Search for the cell housing the specified text and yield its [x, y] center coordinate. 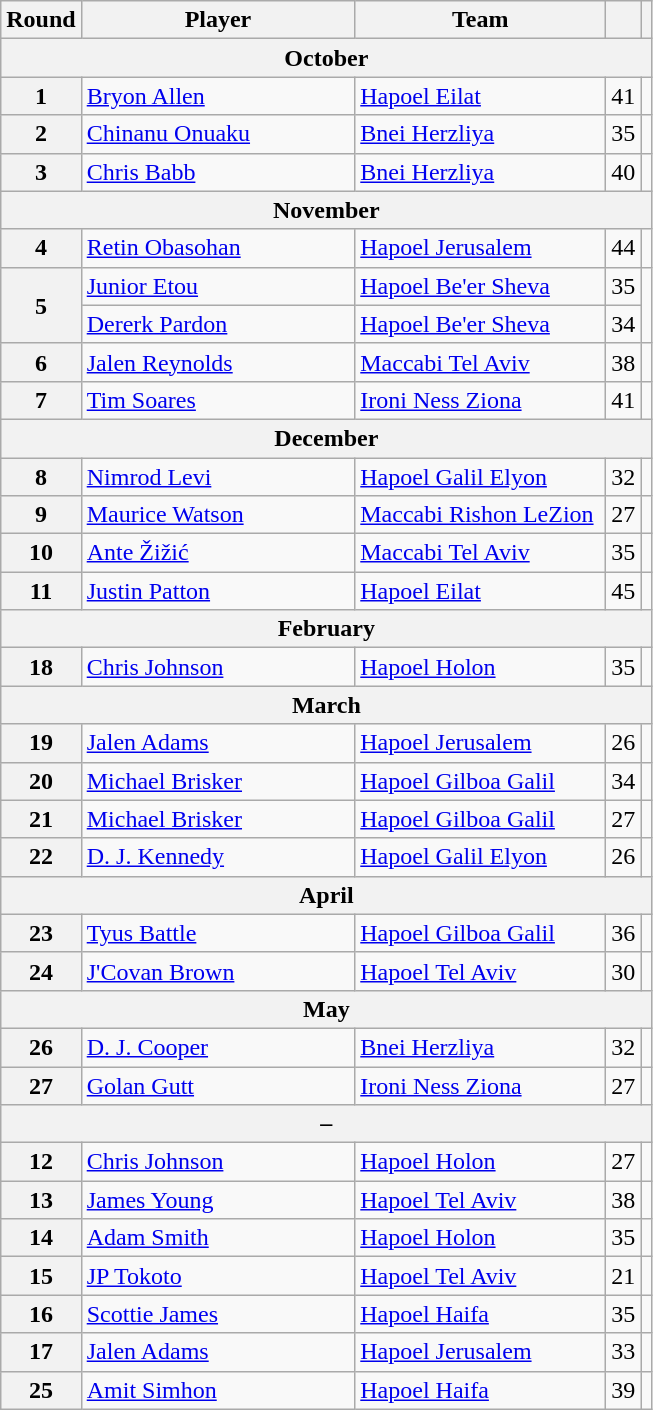
– [326, 1124]
May [326, 1009]
J'Covan Brown [218, 971]
24 [41, 971]
November [326, 210]
20 [41, 781]
Scottie James [218, 1314]
Round [41, 20]
Adam Smith [218, 1238]
Golan Gutt [218, 1085]
6 [41, 362]
25 [41, 1390]
22 [41, 857]
18 [41, 667]
23 [41, 933]
30 [624, 971]
Player [218, 20]
4 [41, 248]
Justin Patton [218, 591]
3 [41, 172]
JP Tokoto [218, 1276]
14 [41, 1238]
13 [41, 1200]
Nimrod Levi [218, 477]
36 [624, 933]
December [326, 438]
11 [41, 591]
October [326, 58]
5 [41, 305]
Bryon Allen [218, 96]
17 [41, 1352]
Junior Etou [218, 286]
February [326, 629]
44 [624, 248]
45 [624, 591]
12 [41, 1162]
April [326, 895]
Maccabi Rishon LeZion [480, 515]
Team [480, 20]
D. J. Cooper [218, 1047]
1 [41, 96]
Amit Simhon [218, 1390]
40 [624, 172]
2 [41, 134]
Chinanu Onuaku [218, 134]
Retin Obasohan [218, 248]
9 [41, 515]
Chris Babb [218, 172]
7 [41, 400]
10 [41, 553]
Tim Soares [218, 400]
19 [41, 743]
16 [41, 1314]
Ante Žižić [218, 553]
D. J. Kennedy [218, 857]
Jalen Reynolds [218, 362]
15 [41, 1276]
8 [41, 477]
39 [624, 1390]
Dererk Pardon [218, 324]
33 [624, 1352]
James Young [218, 1200]
March [326, 705]
Maurice Watson [218, 515]
Tyus Battle [218, 933]
